Extract the [X, Y] coordinate from the center of the cell holding the provided text.  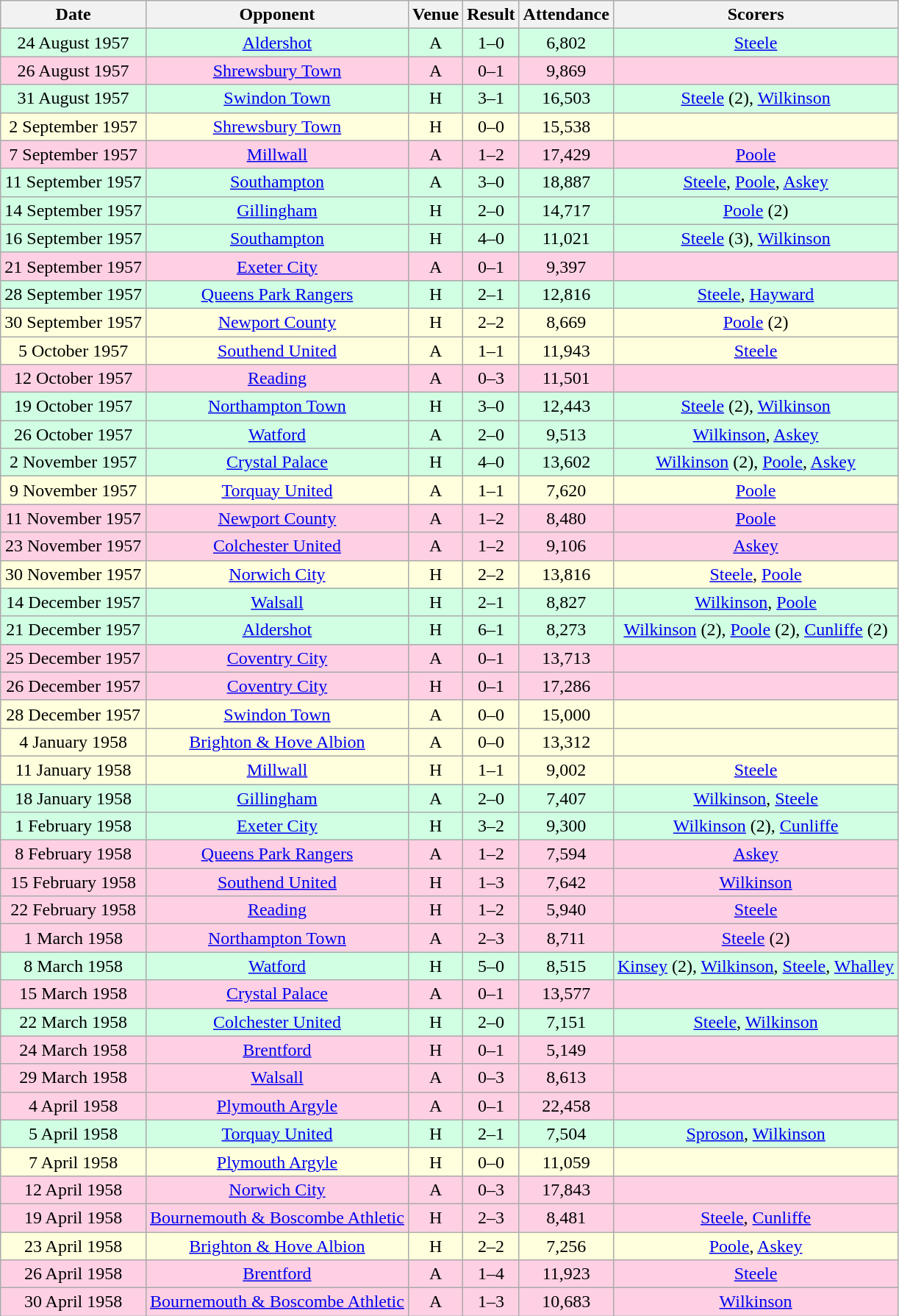
Scorers [756, 15]
22 February 1958 [74, 910]
9,300 [566, 826]
1 March 1958 [74, 938]
9,397 [566, 266]
4 January 1958 [74, 742]
11 November 1957 [74, 518]
13,816 [566, 574]
16 September 1957 [74, 238]
12,443 [566, 407]
26 August 1957 [74, 71]
24 March 1958 [74, 1050]
5,940 [566, 910]
Wilkinson, Steele [756, 798]
11,943 [566, 351]
25 December 1957 [74, 658]
Result [491, 15]
11 January 1958 [74, 770]
8,273 [566, 630]
Steele (3), Wilkinson [756, 238]
7,407 [566, 798]
13,312 [566, 742]
7,256 [566, 1246]
14,717 [566, 210]
11 September 1957 [74, 182]
24 August 1957 [74, 43]
12,816 [566, 294]
5,149 [566, 1050]
15 March 1958 [74, 994]
22,458 [566, 1106]
12 April 1958 [74, 1190]
14 September 1957 [74, 210]
6–1 [491, 630]
8 February 1958 [74, 854]
8,669 [566, 322]
7 September 1957 [74, 154]
1–0 [491, 43]
19 October 1957 [74, 407]
26 April 1958 [74, 1274]
17,286 [566, 686]
17,843 [566, 1190]
2 November 1957 [74, 462]
7,151 [566, 1022]
23 April 1958 [74, 1246]
Date [74, 15]
Wilkinson, Askey [756, 435]
11,501 [566, 379]
13,577 [566, 994]
5 April 1958 [74, 1134]
Wilkinson (2), Poole, Askey [756, 462]
26 December 1957 [74, 686]
31 August 1957 [74, 99]
8 March 1958 [74, 966]
Kinsey (2), Wilkinson, Steele, Whalley [756, 966]
11,059 [566, 1162]
3–2 [491, 826]
18 January 1958 [74, 798]
9,869 [566, 71]
9 November 1957 [74, 490]
18,887 [566, 182]
Steele, Cunliffe [756, 1217]
23 November 1957 [74, 546]
9,106 [566, 546]
4 April 1958 [74, 1106]
13,602 [566, 462]
9,513 [566, 435]
Steele, Poole, Askey [756, 182]
15,000 [566, 714]
7,594 [566, 854]
Steele, Poole [756, 574]
6,802 [566, 43]
Wilkinson (2), Poole (2), Cunliffe (2) [756, 630]
Venue [435, 15]
15,538 [566, 126]
11,021 [566, 238]
9,002 [566, 770]
3–1 [491, 99]
8,515 [566, 966]
8,613 [566, 1078]
Steele (2) [756, 938]
8,480 [566, 518]
10,683 [566, 1302]
7,620 [566, 490]
Steele, Hayward [756, 294]
7,504 [566, 1134]
11,923 [566, 1274]
13,713 [566, 658]
5–0 [491, 966]
1–4 [491, 1274]
26 October 1957 [74, 435]
22 March 1958 [74, 1022]
7,642 [566, 882]
30 September 1957 [74, 322]
15 February 1958 [74, 882]
8,827 [566, 602]
28 December 1957 [74, 714]
29 March 1958 [74, 1078]
Wilkinson (2), Cunliffe [756, 826]
21 September 1957 [74, 266]
Poole, Askey [756, 1246]
14 December 1957 [74, 602]
5 October 1957 [74, 351]
2 September 1957 [74, 126]
21 December 1957 [74, 630]
28 September 1957 [74, 294]
8,711 [566, 938]
Attendance [566, 15]
Wilkinson, Poole [756, 602]
8,481 [566, 1217]
7 April 1958 [74, 1162]
1 February 1958 [74, 826]
30 November 1957 [74, 574]
16,503 [566, 99]
17,429 [566, 154]
19 April 1958 [74, 1217]
Sproson, Wilkinson [756, 1134]
12 October 1957 [74, 379]
Steele, Wilkinson [756, 1022]
Opponent [276, 15]
30 April 1958 [74, 1302]
